Determine the (x, y) coordinate at the center of the cell enclosing the given text.  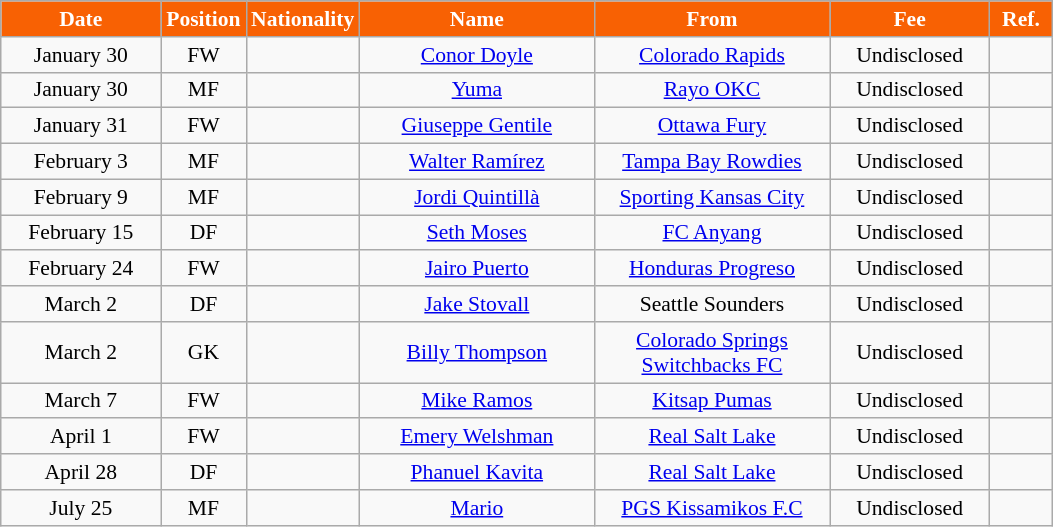
February 24 (81, 269)
Emery Welshman (476, 437)
Jake Stovall (476, 304)
Mike Ramos (476, 401)
Tampa Bay Rowdies (712, 162)
GK (204, 352)
Billy Thompson (476, 352)
From (712, 19)
July 25 (81, 508)
February 3 (81, 162)
Position (204, 19)
Colorado Springs Switchbacks FC (712, 352)
Nationality (302, 19)
Seth Moses (476, 233)
Ottawa Fury (712, 126)
Sporting Kansas City (712, 197)
Date (81, 19)
February 9 (81, 197)
Walter Ramírez (476, 162)
Kitsap Pumas (712, 401)
Jordi Quintillà (476, 197)
Rayo OKC (712, 90)
April 1 (81, 437)
Name (476, 19)
Seattle Sounders (712, 304)
Phanuel Kavita (476, 472)
Honduras Progreso (712, 269)
Ref. (1022, 19)
PGS Kissamikos F.C (712, 508)
Yuma (476, 90)
Conor Doyle (476, 55)
Colorado Rapids (712, 55)
Fee (910, 19)
January 31 (81, 126)
Giuseppe Gentile (476, 126)
Jairo Puerto (476, 269)
Mario (476, 508)
April 28 (81, 472)
March 7 (81, 401)
FC Anyang (712, 233)
February 15 (81, 233)
